From the cell containing the given text, extract its center point as [x, y] coordinate. 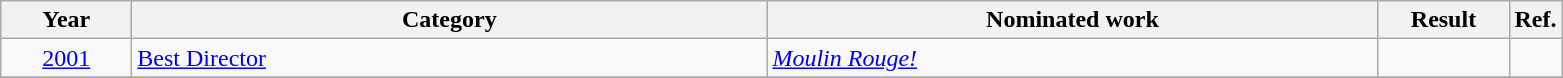
Year [66, 20]
Moulin Rouge! [1072, 58]
Result [1444, 20]
2001 [66, 58]
Nominated work [1072, 20]
Ref. [1536, 20]
Best Director [450, 58]
Category [450, 20]
